Output the (X, Y) coordinate of the center of the cell containing the given text.  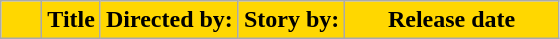
Directed by: (169, 20)
Release date (452, 20)
Title (72, 20)
Story by: (291, 20)
